Return (x, y) of the center of cell containing provided text 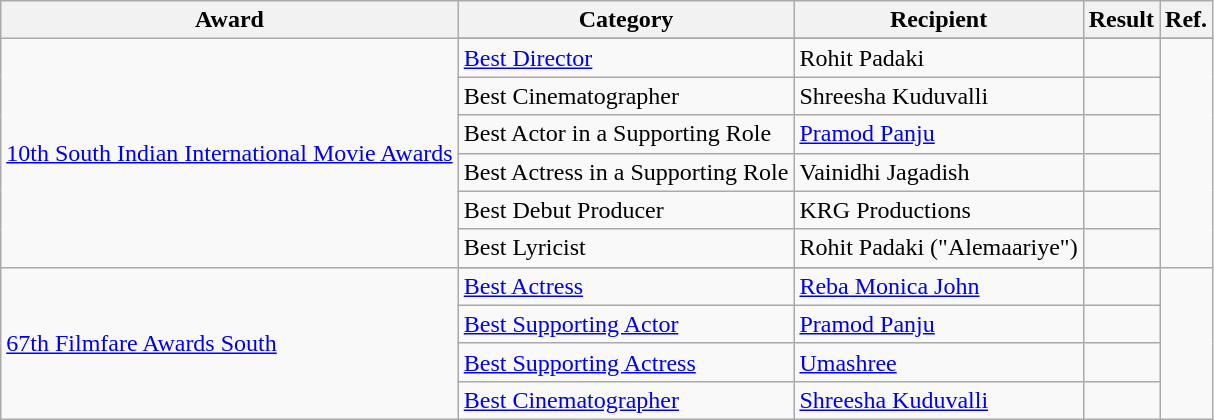
Best Actress in a Supporting Role (626, 172)
Best Supporting Actress (626, 362)
Vainidhi Jagadish (938, 172)
KRG Productions (938, 210)
Rohit Padaki (938, 58)
Recipient (938, 20)
10th South Indian International Movie Awards (230, 153)
Ref. (1186, 20)
67th Filmfare Awards South (230, 343)
Award (230, 20)
Best Supporting Actor (626, 324)
Reba Monica John (938, 286)
Rohit Padaki ("Alemaariye") (938, 248)
Umashree (938, 362)
Best Director (626, 58)
Result (1121, 20)
Best Actress (626, 286)
Best Actor in a Supporting Role (626, 134)
Category (626, 20)
Best Debut Producer (626, 210)
Best Lyricist (626, 248)
